For the text-containing cell, return its midpoint in [x, y] coordinate format. 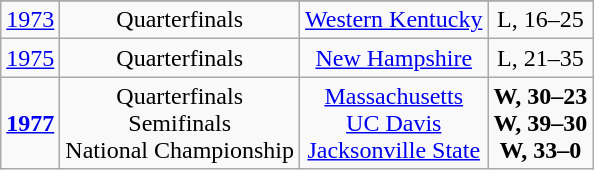
1973 [30, 20]
Western Kentucky [394, 20]
1977 [30, 123]
L, 21–35 [540, 58]
QuarterfinalsSemifinalsNational Championship [180, 123]
L, 16–25 [540, 20]
1975 [30, 58]
MassachusettsUC DavisJacksonville State [394, 123]
W, 30–23W, 39–30W, 33–0 [540, 123]
New Hampshire [394, 58]
